Detect which cell encompasses the target text, then output its [x, y] center coordinate. 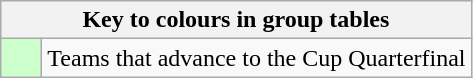
Key to colours in group tables [236, 20]
Teams that advance to the Cup Quarterfinal [256, 58]
